Locate the cell with the specified text and output its (x, y) center coordinate. 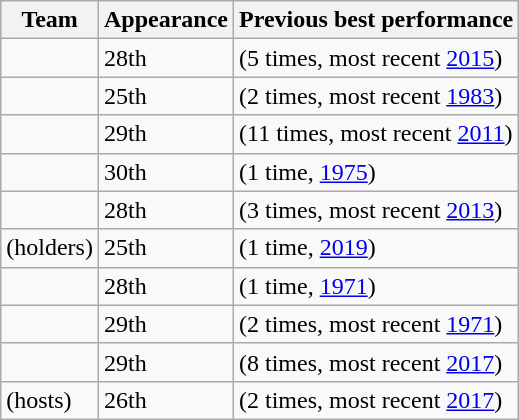
26th (166, 400)
(1 time, 1971) (376, 286)
(hosts) (50, 400)
(11 times, most recent 2011) (376, 134)
Team (50, 20)
(2 times, most recent 2017) (376, 400)
(2 times, most recent 1971) (376, 324)
(1 time, 2019) (376, 248)
(holders) (50, 248)
Appearance (166, 20)
30th (166, 172)
(5 times, most recent 2015) (376, 58)
Previous best performance (376, 20)
(3 times, most recent 2013) (376, 210)
(2 times, most recent 1983) (376, 96)
(1 time, 1975) (376, 172)
(8 times, most recent 2017) (376, 362)
